Provide the (x, y) coordinate of the cell's center where the given text is located.  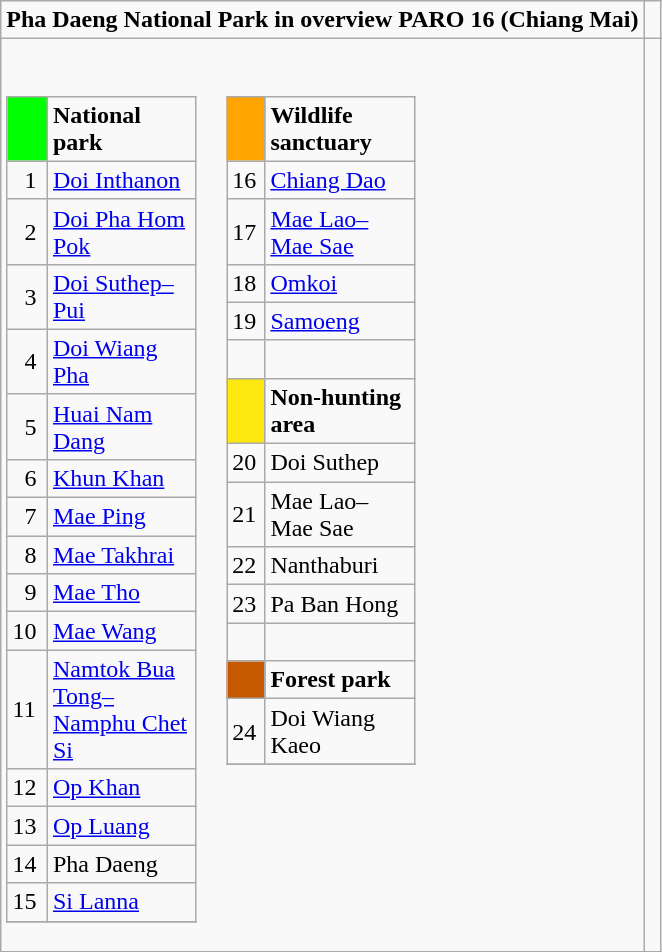
Mae Wang (121, 631)
Mae Tho (121, 593)
Doi Wiang Kaeo (340, 732)
15 (27, 902)
Nanthaburi (340, 566)
Doi Suthep (340, 463)
Mae Takhrai (121, 555)
Pha Daeng (121, 864)
21 (246, 514)
19 (246, 321)
17 (246, 232)
4 (27, 362)
24 (246, 732)
Si Lanna (121, 902)
Samoeng (340, 321)
Omkoi (340, 283)
20 (246, 463)
12 (27, 788)
Pha Daeng National Park in overview PARO 16 (Chiang Mai) (322, 20)
18 (246, 283)
Doi Pha Hom Pok (121, 232)
Op Khan (121, 788)
13 (27, 826)
Forest park (340, 680)
Mae Ping (121, 517)
3 (27, 296)
Chiang Dao (340, 180)
Doi Inthanon (121, 180)
2 (27, 232)
Non-hunting area (340, 410)
National park (121, 128)
6 (27, 478)
5 (27, 426)
9 (27, 593)
Huai Nam Dang (121, 426)
11 (27, 710)
10 (27, 631)
16 (246, 180)
7 (27, 517)
23 (246, 604)
1 (27, 180)
Namtok Bua Tong–Namphu Chet Si (121, 710)
Op Luang (121, 826)
Doi Wiang Pha (121, 362)
Doi Suthep–Pui (121, 296)
8 (27, 555)
Pa Ban Hong (340, 604)
Wildlife sanctuary (340, 128)
14 (27, 864)
Khun Khan (121, 478)
22 (246, 566)
